Output the [x, y] coordinate of the center of the cell containing the given text.  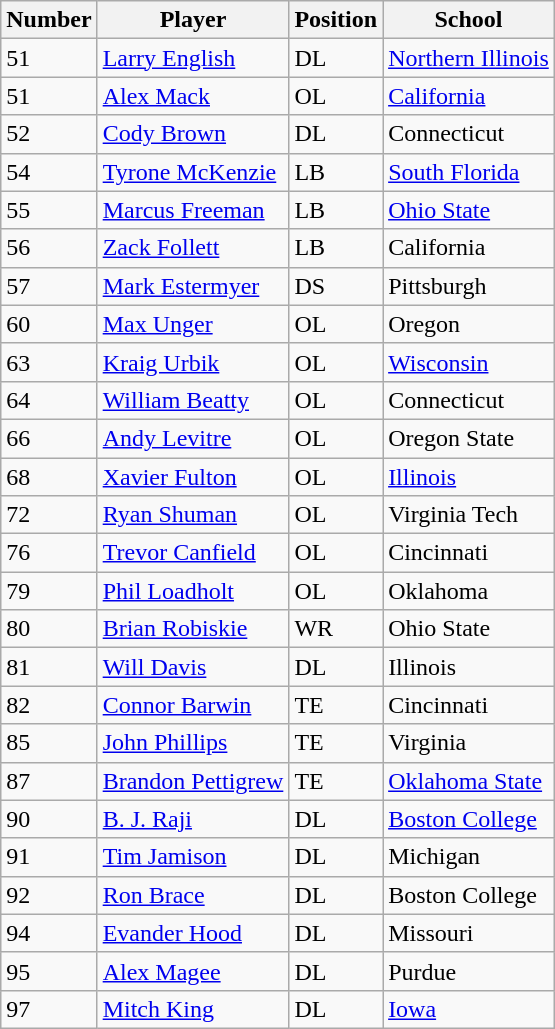
68 [49, 477]
Mitch King [193, 1009]
66 [49, 438]
56 [49, 248]
80 [49, 629]
Oklahoma State [469, 781]
91 [49, 857]
Zack Follett [193, 248]
60 [49, 324]
Oregon [469, 324]
72 [49, 515]
South Florida [469, 172]
57 [49, 286]
Kraig Urbik [193, 362]
Position [336, 20]
95 [49, 971]
John Phillips [193, 743]
Iowa [469, 1009]
Northern Illinois [469, 58]
Xavier Fulton [193, 477]
Michigan [469, 857]
85 [49, 743]
76 [49, 553]
Wisconsin [469, 362]
82 [49, 705]
87 [49, 781]
Will Davis [193, 667]
Alex Mack [193, 96]
90 [49, 819]
97 [49, 1009]
Cody Brown [193, 134]
Larry English [193, 58]
B. J. Raji [193, 819]
55 [49, 210]
Trevor Canfield [193, 553]
52 [49, 134]
Tim Jamison [193, 857]
Mark Estermyer [193, 286]
Player [193, 20]
Missouri [469, 933]
Brian Robiskie [193, 629]
Marcus Freeman [193, 210]
Alex Magee [193, 971]
63 [49, 362]
Ron Brace [193, 895]
William Beatty [193, 400]
Pittsburgh [469, 286]
81 [49, 667]
WR [336, 629]
64 [49, 400]
Phil Loadholt [193, 591]
Oregon State [469, 438]
Brandon Pettigrew [193, 781]
92 [49, 895]
79 [49, 591]
Andy Levitre [193, 438]
Tyrone McKenzie [193, 172]
Connor Barwin [193, 705]
Oklahoma [469, 591]
DS [336, 286]
School [469, 20]
Number [49, 20]
Virginia Tech [469, 515]
Ryan Shuman [193, 515]
Virginia [469, 743]
94 [49, 933]
54 [49, 172]
Purdue [469, 971]
Evander Hood [193, 933]
Max Unger [193, 324]
